Return [X, Y] of the center of cell containing provided text 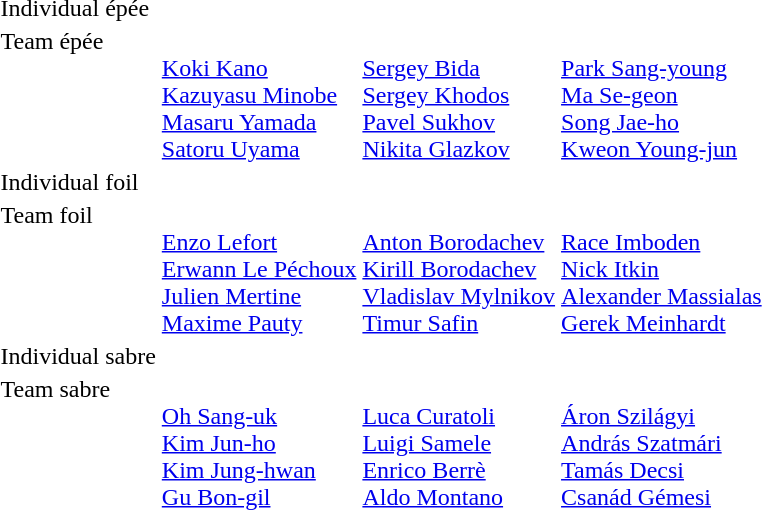
Koki KanoKazuyasu MinobeMasaru YamadaSatoru Uyama [259, 95]
Anton BorodachevKirill BorodachevVladislav MylnikovTimur Safin [459, 269]
Enzo LefortErwann Le PéchouxJulien MertineMaxime Pauty [259, 269]
Sergey BidaSergey KhodosPavel SukhovNikita Glazkov [459, 95]
